Return (x, y) of the center of cell containing provided text 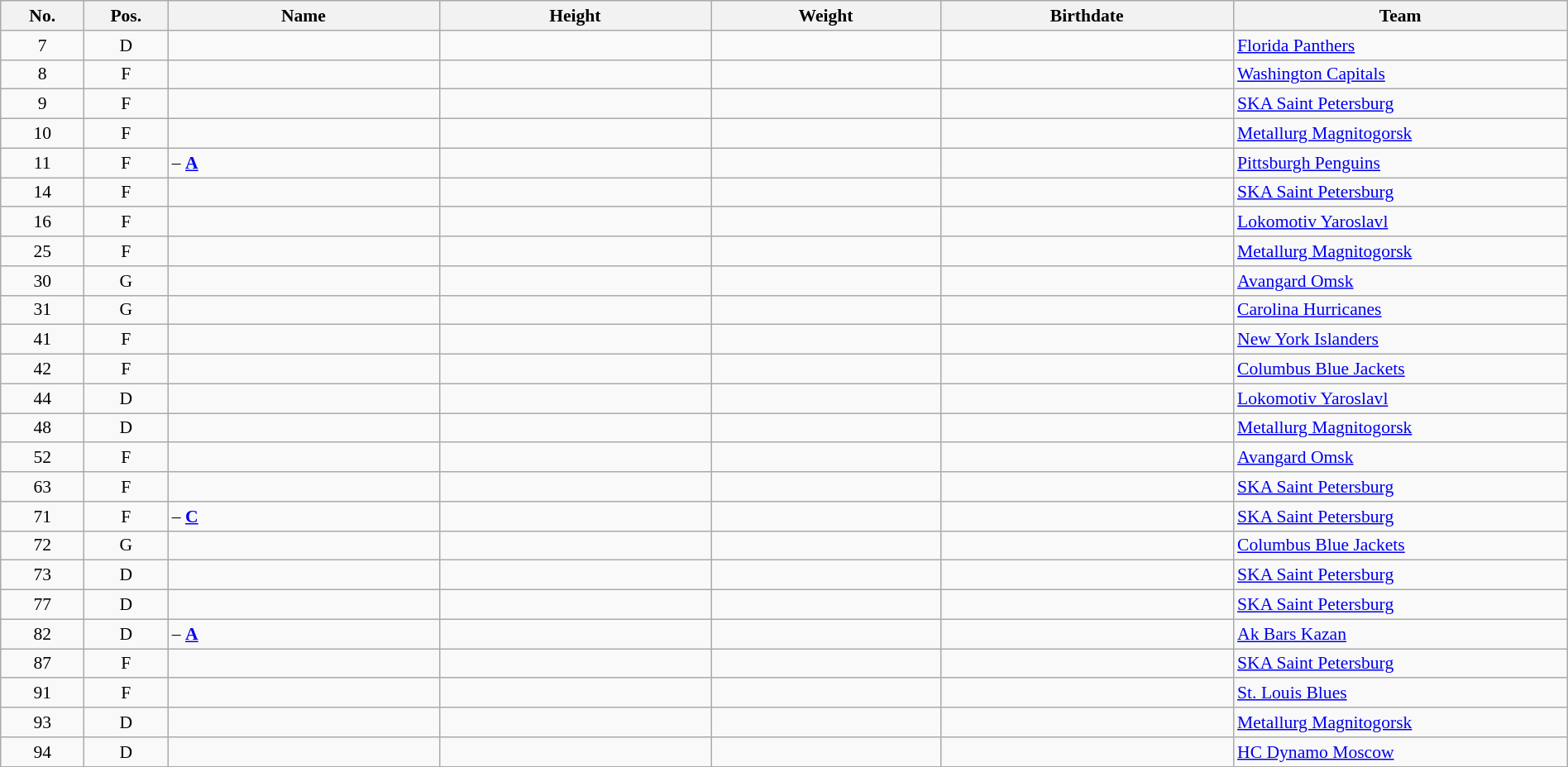
Team (1400, 16)
7 (43, 45)
87 (43, 664)
Weight (826, 16)
Pos. (126, 16)
Name (304, 16)
11 (43, 163)
10 (43, 134)
82 (43, 634)
52 (43, 458)
Birthdate (1087, 16)
HC Dynamo Moscow (1400, 752)
91 (43, 693)
48 (43, 428)
77 (43, 605)
8 (43, 74)
41 (43, 340)
93 (43, 722)
16 (43, 222)
New York Islanders (1400, 340)
Washington Capitals (1400, 74)
71 (43, 517)
72 (43, 545)
Carolina Hurricanes (1400, 310)
Height (575, 16)
44 (43, 398)
30 (43, 281)
63 (43, 487)
9 (43, 104)
No. (43, 16)
Florida Panthers (1400, 45)
Pittsburgh Penguins (1400, 163)
14 (43, 193)
– C (304, 517)
42 (43, 369)
St. Louis Blues (1400, 693)
73 (43, 575)
31 (43, 310)
25 (43, 251)
Ak Bars Kazan (1400, 634)
94 (43, 752)
